Pinpoint the cell where the given text exists, returning its [X, Y] midpoint coordinate. 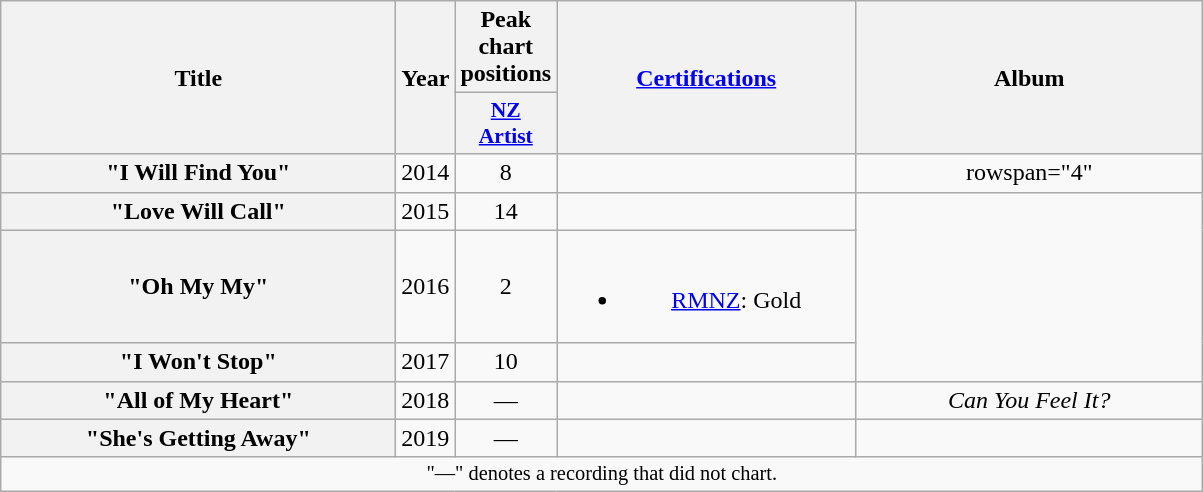
Title [198, 78]
Peak chart positions [506, 47]
"All of My Heart" [198, 400]
2 [506, 286]
"Oh My My" [198, 286]
2019 [426, 438]
"—" denotes a recording that did not chart. [602, 474]
Can You Feel It? [1030, 400]
"She's Getting Away" [198, 438]
2017 [426, 362]
Album [1030, 78]
RMNZ: Gold [706, 286]
14 [506, 211]
2018 [426, 400]
2015 [426, 211]
NZArtist [506, 124]
2016 [426, 286]
10 [506, 362]
8 [506, 173]
Certifications [706, 78]
"I Won't Stop" [198, 362]
2014 [426, 173]
"Love Will Call" [198, 211]
Year [426, 78]
rowspan="4" [1030, 173]
"I Will Find You" [198, 173]
